Scan for the cell matching the given text and deliver its [X, Y] coordinate at center. 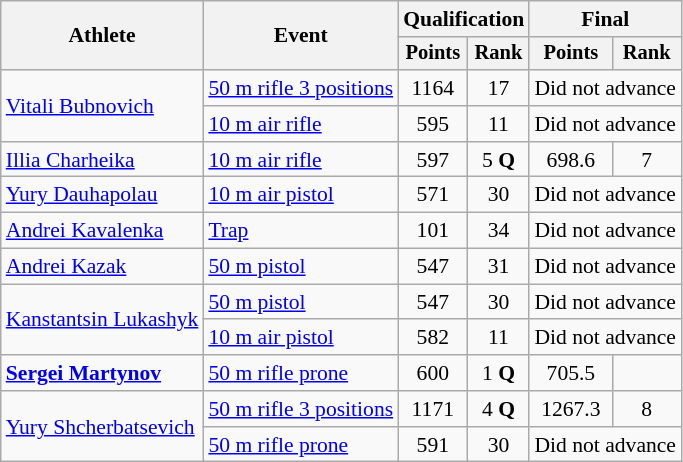
Sergei Martynov [102, 373]
7 [646, 160]
101 [432, 231]
698.6 [570, 160]
Kanstantsin Lukashyk [102, 320]
Andrei Kazak [102, 267]
600 [432, 373]
1171 [432, 409]
50 m rifle prone [300, 373]
1 Q [498, 373]
Vitali Bubnovich [102, 106]
Illia Charheika [102, 160]
34 [498, 231]
Event [300, 36]
705.5 [570, 373]
1164 [432, 88]
4 Q [498, 409]
8 [646, 409]
31 [498, 267]
571 [432, 195]
1267.3 [570, 409]
5 Q [498, 160]
Qualification [464, 19]
Yury Shcherbatsevich [102, 426]
582 [432, 338]
595 [432, 124]
17 [498, 88]
Andrei Kavalenka [102, 231]
Final [605, 19]
597 [432, 160]
Yury Dauhapolau [102, 195]
Trap [300, 231]
Athlete [102, 36]
